Find where the given text appears and provide that cell's center as [x, y] coordinate. 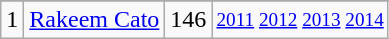
146 [188, 20]
1 [12, 20]
2011 2012 2013 2014 [300, 20]
Rakeem Cato [94, 20]
